Capture the cell that displays the provided text and extract its [x, y] central coordinate. 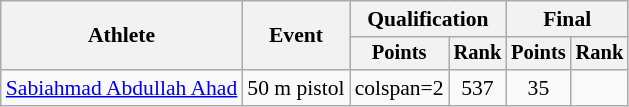
colspan=2 [400, 88]
537 [478, 88]
50 m pistol [296, 88]
35 [538, 88]
Athlete [122, 36]
Sabiahmad Abdullah Ahad [122, 88]
Qualification [428, 19]
Event [296, 36]
Final [567, 19]
